Provide the [X, Y] coordinate of the cell's center where the given text is located.  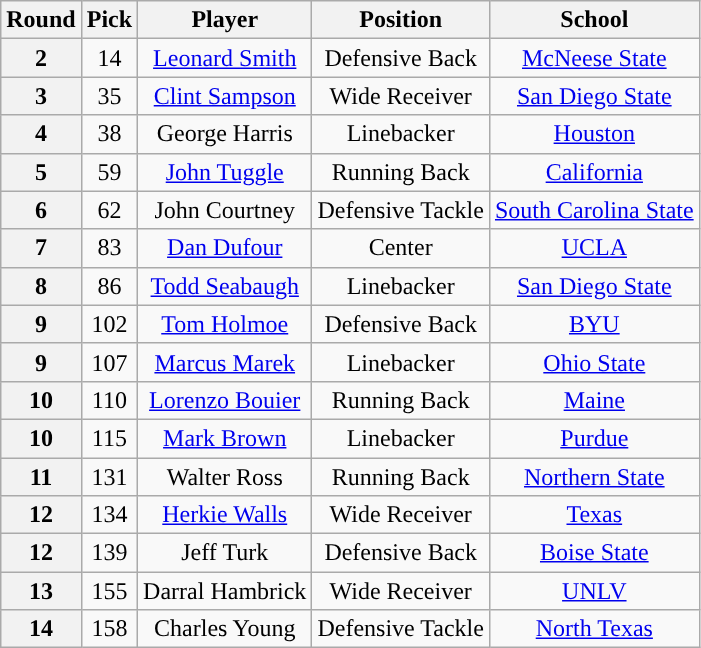
Tom Holmoe [225, 324]
102 [109, 324]
Herkie Walls [225, 515]
Player [225, 20]
McNeese State [594, 58]
UNLV [594, 591]
North Texas [594, 629]
John Tuggle [225, 172]
11 [41, 477]
8 [41, 286]
134 [109, 515]
School [594, 20]
5 [41, 172]
6 [41, 210]
107 [109, 362]
155 [109, 591]
Pick [109, 20]
38 [109, 134]
Ohio State [594, 362]
131 [109, 477]
62 [109, 210]
UCLA [594, 248]
Maine [594, 400]
Todd Seabaugh [225, 286]
86 [109, 286]
Clint Sampson [225, 96]
Dan Dufour [225, 248]
Lorenzo Bouier [225, 400]
Houston [594, 134]
Jeff Turk [225, 553]
Darral Hambrick [225, 591]
Mark Brown [225, 438]
158 [109, 629]
Charles Young [225, 629]
2 [41, 58]
3 [41, 96]
Center [401, 248]
Northern State [594, 477]
John Courtney [225, 210]
35 [109, 96]
115 [109, 438]
Marcus Marek [225, 362]
BYU [594, 324]
Walter Ross [225, 477]
Position [401, 20]
Purdue [594, 438]
California [594, 172]
George Harris [225, 134]
South Carolina State [594, 210]
139 [109, 553]
7 [41, 248]
Boise State [594, 553]
83 [109, 248]
Leonard Smith [225, 58]
4 [41, 134]
59 [109, 172]
110 [109, 400]
13 [41, 591]
Texas [594, 515]
Round [41, 20]
